Locate the cell with the specified text and output its [x, y] center coordinate. 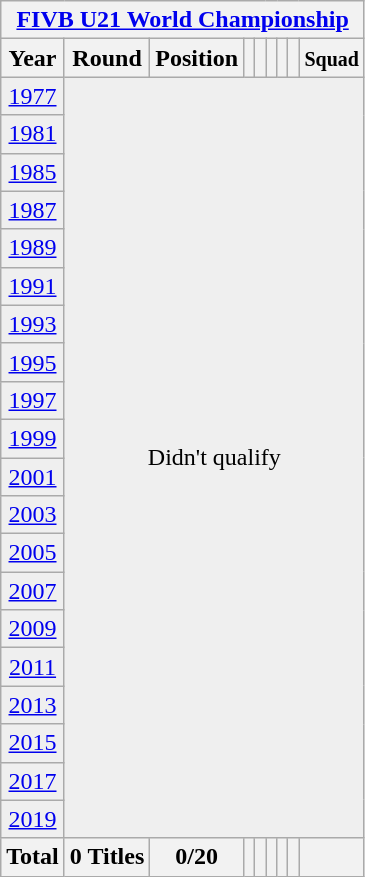
Total [33, 857]
1995 [33, 362]
1987 [33, 210]
Year [33, 58]
Position [197, 58]
2007 [33, 591]
1985 [33, 172]
0/20 [197, 857]
Squad [332, 58]
2013 [33, 705]
Round [107, 58]
1989 [33, 248]
1981 [33, 134]
0 Titles [107, 857]
2015 [33, 743]
2005 [33, 553]
2019 [33, 819]
1993 [33, 324]
1999 [33, 438]
1977 [33, 96]
1997 [33, 400]
2017 [33, 781]
Didn't qualify [214, 458]
2003 [33, 515]
2001 [33, 477]
2009 [33, 629]
1991 [33, 286]
FIVB U21 World Championship [183, 20]
2011 [33, 667]
